Output the [x, y] coordinate of the center of the cell containing the given text.  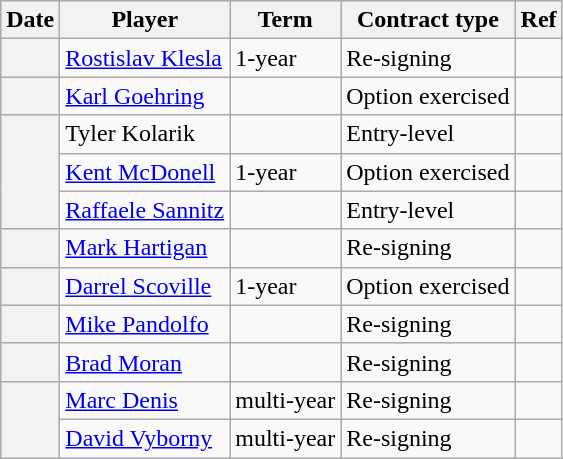
Tyler Kolarik [145, 134]
Karl Goehring [145, 96]
Mark Hartigan [145, 248]
Player [145, 20]
Contract type [428, 20]
Mike Pandolfo [145, 324]
Marc Denis [145, 400]
David Vyborny [145, 438]
Brad Moran [145, 362]
Darrel Scoville [145, 286]
Kent McDonell [145, 172]
Raffaele Sannitz [145, 210]
Date [30, 20]
Rostislav Klesla [145, 58]
Term [286, 20]
Ref [538, 20]
